Search for the cell housing the specified text and yield its (X, Y) center coordinate. 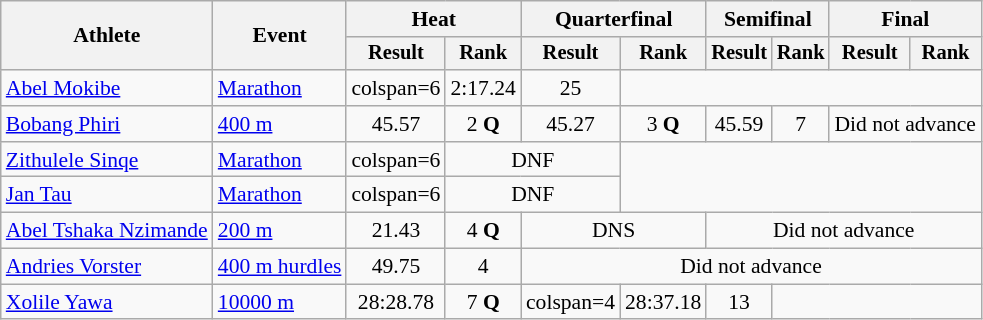
Andries Vorster (107, 267)
Jan Tau (107, 195)
Final (905, 19)
Heat (434, 19)
Event (280, 36)
Quarterfinal (614, 19)
400 m (280, 124)
21.43 (396, 231)
45.59 (739, 124)
7 Q (482, 302)
Abel Tshaka Nzimande (107, 231)
200 m (280, 231)
28:28.78 (396, 302)
2:17.24 (482, 88)
13 (739, 302)
Semifinal (768, 19)
45.27 (570, 124)
10000 m (280, 302)
49.75 (396, 267)
25 (570, 88)
Bobang Phiri (107, 124)
2 Q (482, 124)
45.57 (396, 124)
4 Q (482, 231)
3 Q (663, 124)
28:37.18 (663, 302)
Xolile Yawa (107, 302)
400 m hurdles (280, 267)
7 (801, 124)
Zithulele Sinqe (107, 160)
4 (482, 267)
Athlete (107, 36)
colspan=4 (570, 302)
Abel Mokibe (107, 88)
DNS (614, 231)
